From the cell containing the given text, extract its center point as (x, y) coordinate. 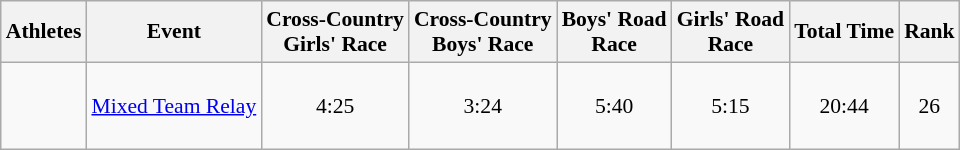
Event (174, 32)
Rank (930, 32)
Boys' RoadRace (614, 32)
5:40 (614, 106)
Total Time (844, 32)
3:24 (483, 106)
5:15 (730, 106)
Cross-CountryBoys' Race (483, 32)
Mixed Team Relay (174, 106)
4:25 (335, 106)
Athletes (44, 32)
Girls' RoadRace (730, 32)
26 (930, 106)
20:44 (844, 106)
Cross-CountryGirls' Race (335, 32)
